Determine the (x, y) coordinate at the center of the cell enclosing the given text.  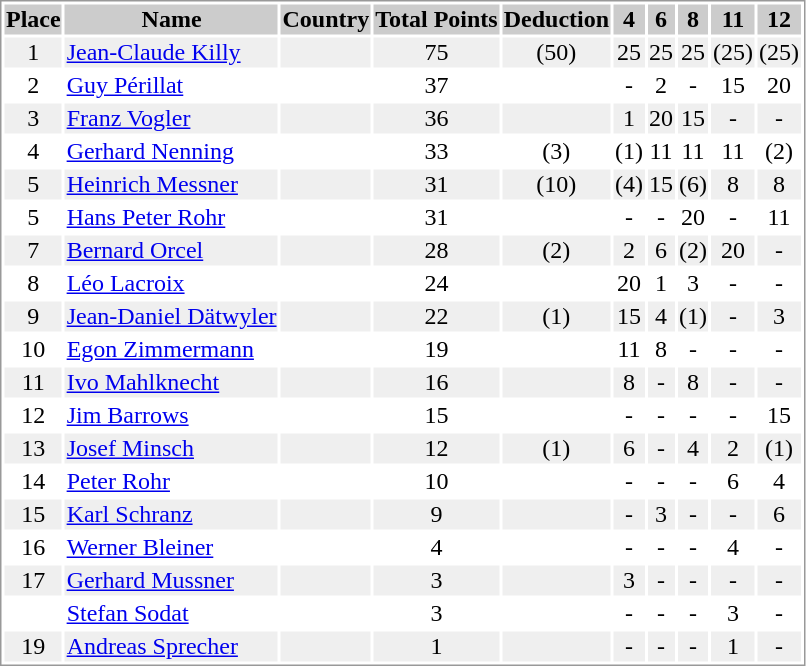
(10) (556, 185)
(50) (556, 53)
17 (33, 581)
Place (33, 19)
22 (436, 317)
Total Points (436, 19)
7 (33, 251)
33 (436, 151)
(3) (556, 151)
Gerhard Mussner (172, 581)
(4) (630, 185)
Bernard Orcel (172, 251)
Peter Rohr (172, 481)
Karl Schranz (172, 515)
75 (436, 53)
Stefan Sodat (172, 613)
Country (326, 19)
Egon Zimmermann (172, 349)
13 (33, 449)
Werner Bleiner (172, 547)
Jean-Claude Killy (172, 53)
36 (436, 119)
14 (33, 481)
Name (172, 19)
Léo Lacroix (172, 283)
Deduction (556, 19)
Heinrich Messner (172, 185)
Jim Barrows (172, 415)
Ivo Mahlknecht (172, 383)
Hans Peter Rohr (172, 217)
24 (436, 283)
28 (436, 251)
Josef Minsch (172, 449)
Gerhard Nenning (172, 151)
Guy Périllat (172, 85)
(6) (694, 185)
Jean-Daniel Dätwyler (172, 317)
37 (436, 85)
Andreas Sprecher (172, 647)
Franz Vogler (172, 119)
